Capture the cell that displays the provided text and extract its [x, y] central coordinate. 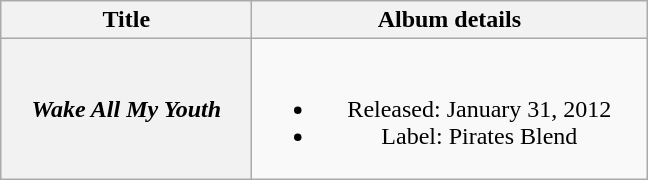
Wake All My Youth [126, 109]
Released: January 31, 2012Label: Pirates Blend [450, 109]
Album details [450, 20]
Title [126, 20]
